Locate the cell with the specified text and output its [x, y] center coordinate. 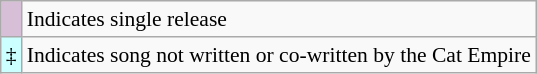
‡ [12, 55]
Indicates song not written or co-written by the Cat Empire [279, 55]
Indicates single release [279, 19]
